Scan for the cell matching the given text and deliver its [X, Y] coordinate at center. 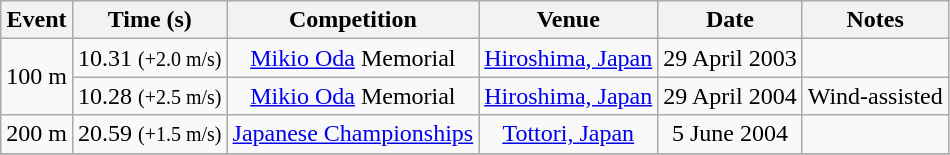
Tottori, Japan [568, 134]
10.31 (+2.0 m/s) [150, 58]
Event [37, 20]
200 m [37, 134]
Time (s) [150, 20]
Notes [875, 20]
29 April 2004 [730, 96]
Japanese Championships [353, 134]
100 m [37, 77]
Wind-assisted [875, 96]
Date [730, 20]
20.59 (+1.5 m/s) [150, 134]
Competition [353, 20]
10.28 (+2.5 m/s) [150, 96]
29 April 2003 [730, 58]
Venue [568, 20]
5 June 2004 [730, 134]
